Locate the cell with the specified text and output its (X, Y) center coordinate. 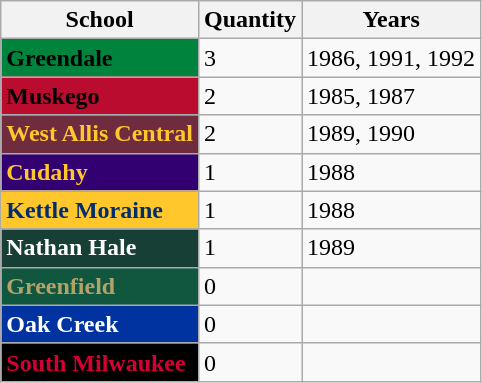
Muskego (100, 96)
Kettle Moraine (100, 210)
1989, 1990 (392, 134)
1989 (392, 248)
West Allis Central (100, 134)
Oak Creek (100, 324)
Greendale (100, 58)
1985, 1987 (392, 96)
South Milwaukee (100, 362)
Greenfield (100, 286)
Quantity (250, 20)
Years (392, 20)
School (100, 20)
1986, 1991, 1992 (392, 58)
Cudahy (100, 172)
Nathan Hale (100, 248)
3 (250, 58)
